Return the (X, Y) coordinate for the center point of the cell that contains the specified text.  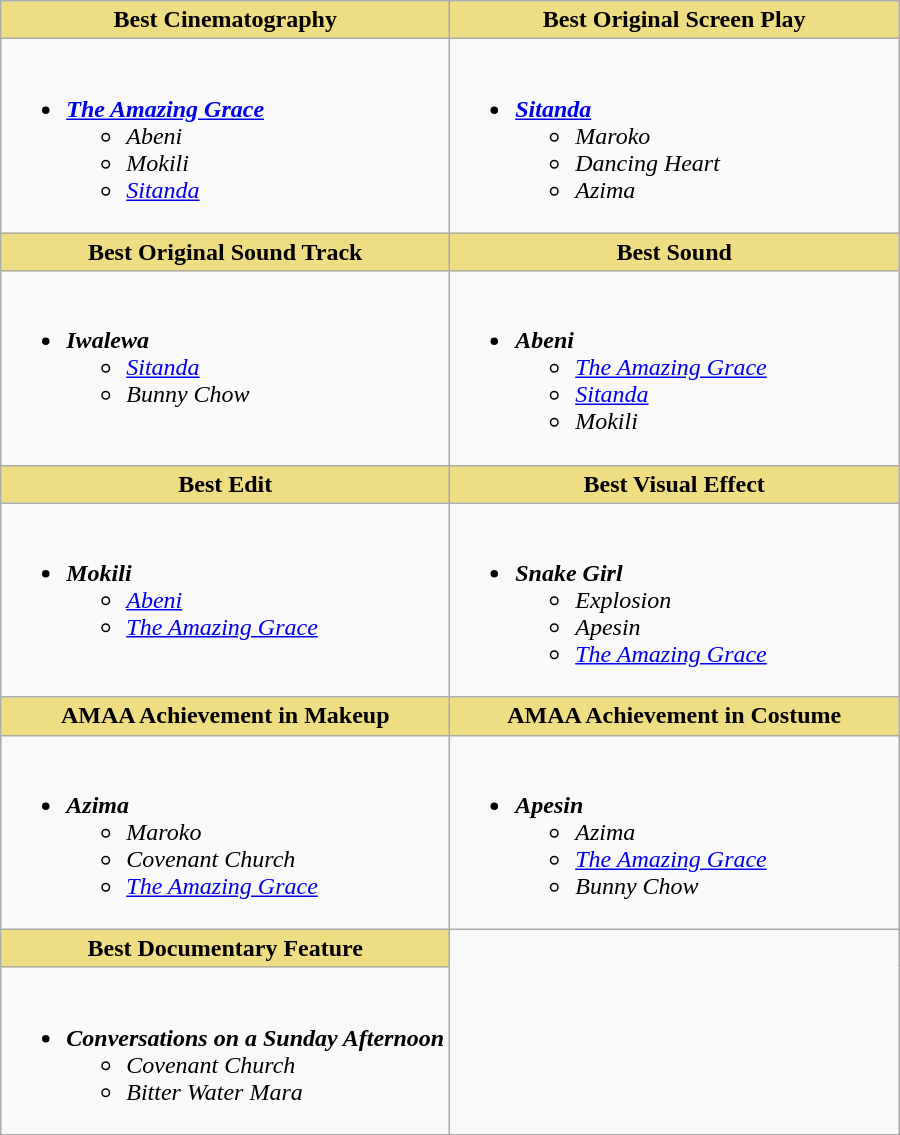
Best Original Sound Track (226, 252)
MokiliAbeniThe Amazing Grace (226, 600)
ApesinAzimaThe Amazing GraceBunny Chow (674, 832)
AMAA Achievement in Makeup (226, 716)
The Amazing GraceAbeniMokiliSitanda (226, 136)
Conversations on a Sunday AfternoonCovenant ChurchBitter Water Mara (226, 1050)
Best Documentary Feature (226, 948)
Best Original Screen Play (674, 20)
AMAA Achievement in Costume (674, 716)
Best Edit (226, 484)
SitandaMarokoDancing HeartAzima (674, 136)
IwalewaSitandaBunny Chow (226, 368)
Best Visual Effect (674, 484)
Best Cinematography (226, 20)
AzimaMarokoCovenant ChurchThe Amazing Grace (226, 832)
Snake GirlExplosionApesinThe Amazing Grace (674, 600)
Best Sound (674, 252)
AbeniThe Amazing GraceSitandaMokili (674, 368)
